Determine the (X, Y) coordinate at the center of the cell enclosing the given text.  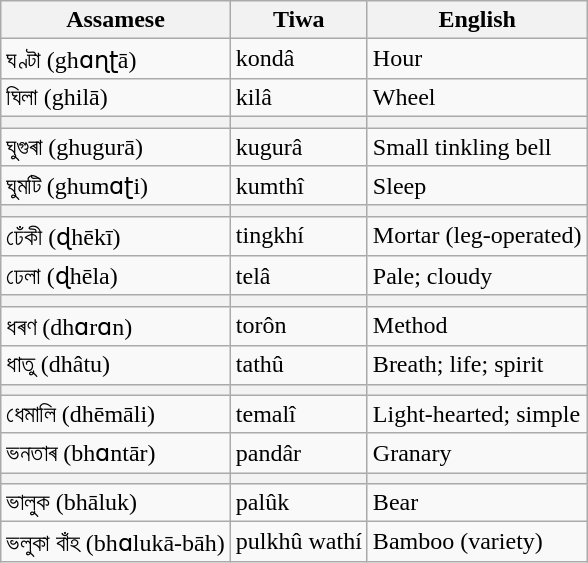
Light-hearted; simple (477, 414)
Method (477, 326)
torôn (298, 326)
ঘুমটি (ghumɑʈi) (116, 186)
Wheel (477, 97)
palûk (298, 503)
ঘুগুৰা (ghugurā) (116, 147)
Breath; life; spirit (477, 365)
kumthî (298, 186)
ঢেঁকী (ɖhēkī) (116, 236)
temalî (298, 414)
Tiwa (298, 20)
ধাতু (dhâtu) (116, 365)
Small tinkling bell (477, 147)
Mortar (leg-operated) (477, 236)
Assamese (116, 20)
kugurâ (298, 147)
ঘিলা (ghilā) (116, 97)
pandâr (298, 453)
Pale; cloudy (477, 276)
ঢেলা (ɖhēla) (116, 276)
telâ (298, 276)
tathû (298, 365)
Granary (477, 453)
ধৰণ (dhɑrɑn) (116, 326)
pulkhû wathí (298, 542)
ধেমালি (dhēmāli) (116, 414)
ভলুকা বাঁহ (bhɑlukā-bāh) (116, 542)
Bear (477, 503)
Bamboo (variety) (477, 542)
ঘণ্টা (ghɑɳʈā) (116, 59)
kondâ (298, 59)
kilâ (298, 97)
tingkhí (298, 236)
English (477, 20)
ভালুক (bhāluk) (116, 503)
Sleep (477, 186)
ভনতাৰ (bhɑntār) (116, 453)
Hour (477, 59)
